Search for the cell housing the specified text and yield its (x, y) center coordinate. 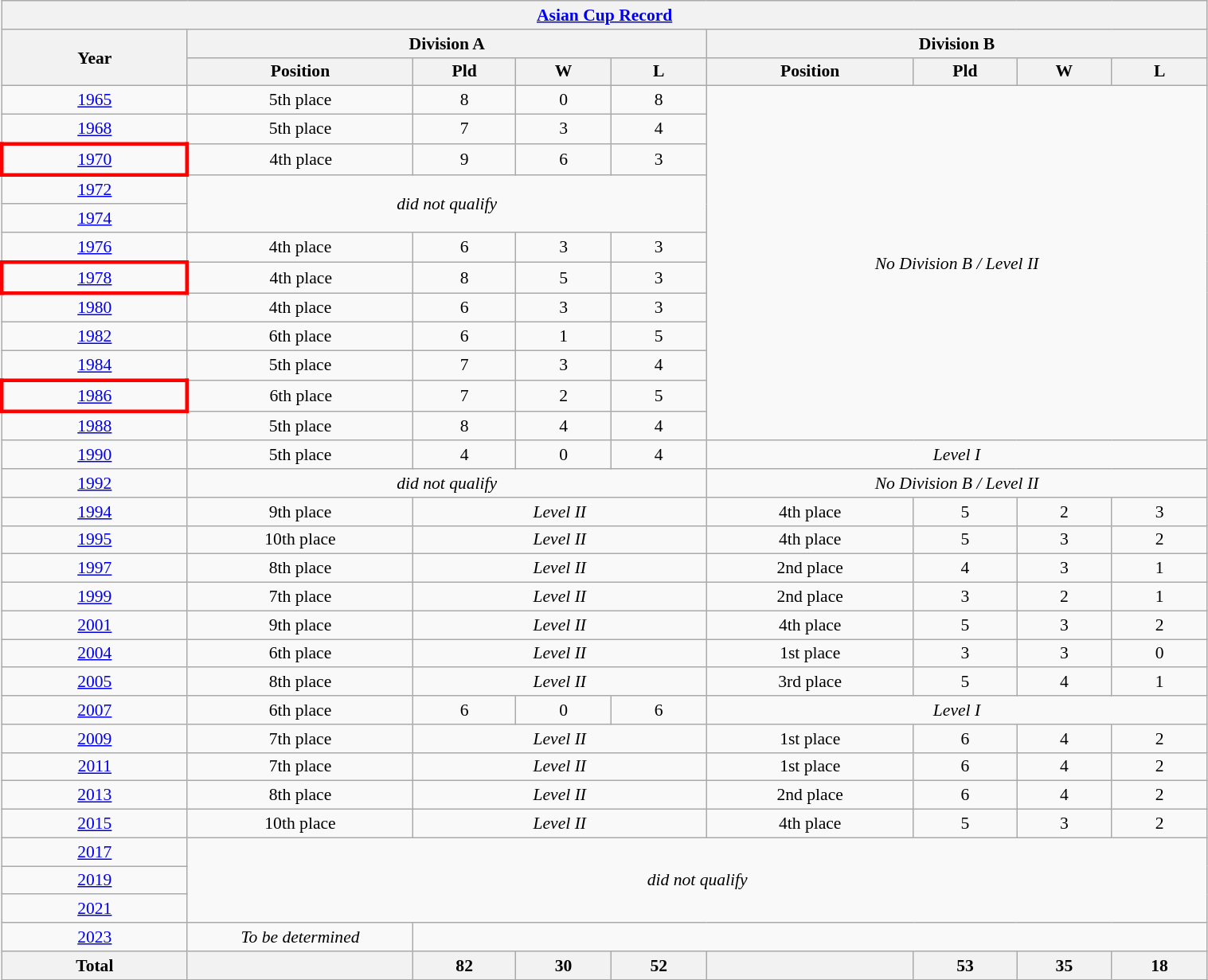
1986 (94, 396)
1995 (94, 540)
2013 (94, 795)
53 (965, 966)
To be determined (299, 937)
Total (94, 966)
2015 (94, 824)
2007 (94, 710)
2017 (94, 852)
2005 (94, 682)
30 (564, 966)
2001 (94, 625)
1990 (94, 455)
18 (1159, 966)
1992 (94, 483)
1974 (94, 219)
1972 (94, 189)
Asian Cup Record (604, 15)
52 (659, 966)
1980 (94, 307)
1978 (94, 277)
1999 (94, 597)
3rd place (810, 682)
1968 (94, 129)
2023 (94, 937)
1976 (94, 247)
1984 (94, 366)
1970 (94, 159)
2004 (94, 654)
1988 (94, 425)
1982 (94, 337)
2021 (94, 909)
2009 (94, 739)
Year (94, 57)
1994 (94, 512)
1997 (94, 568)
2011 (94, 767)
35 (1065, 966)
1965 (94, 100)
Division B (957, 44)
82 (465, 966)
Division A (447, 44)
2019 (94, 880)
9 (465, 159)
